Scan for the cell matching the given text and deliver its (x, y) coordinate at center. 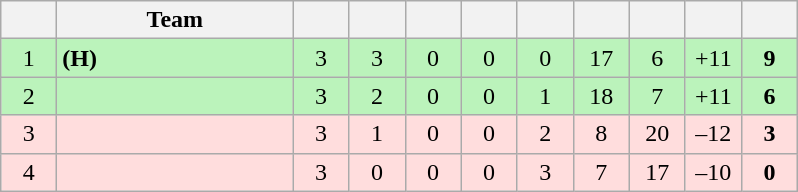
20 (657, 134)
(H) (175, 58)
18 (601, 96)
8 (601, 134)
Team (175, 20)
–10 (713, 172)
–12 (713, 134)
9 (769, 58)
4 (29, 172)
